Determine the (x, y) coordinate at the center of the cell enclosing the given text.  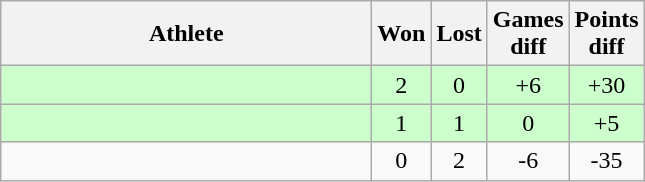
+30 (606, 85)
Won (402, 34)
+6 (528, 85)
+5 (606, 123)
-35 (606, 161)
Gamesdiff (528, 34)
-6 (528, 161)
Athlete (186, 34)
Lost (459, 34)
Pointsdiff (606, 34)
